Provide the [x, y] coordinate of the cell's center where the given text is located.  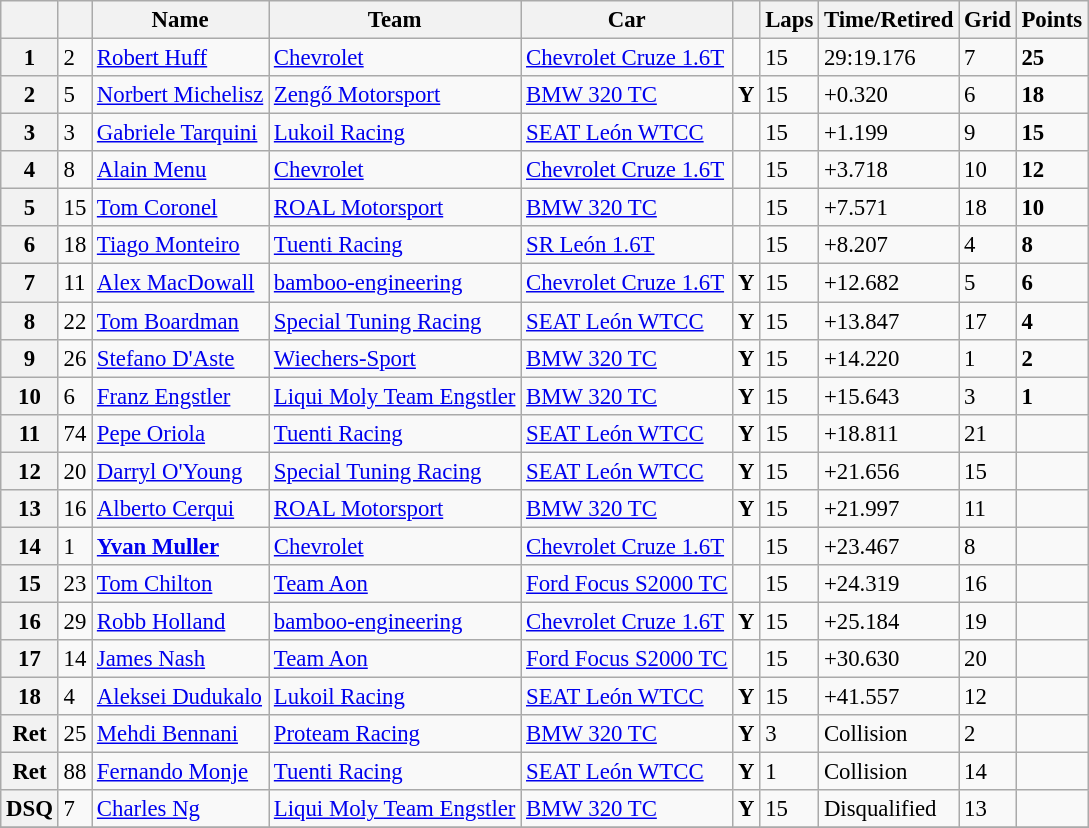
Disqualified [889, 809]
Darryl O'Young [180, 471]
+3.718 [889, 170]
Car [627, 20]
+30.630 [889, 659]
+15.643 [889, 396]
Norbert Michelisz [180, 95]
Points [1052, 20]
Team [395, 20]
+14.220 [889, 358]
Tom Coronel [180, 208]
29 [74, 621]
Alain Menu [180, 170]
Laps [790, 20]
Charles Ng [180, 809]
Pepe Oriola [180, 433]
+21.656 [889, 471]
SR León 1.6T [627, 245]
23 [74, 584]
Mehdi Bennani [180, 734]
74 [74, 433]
Alberto Cerqui [180, 509]
Time/Retired [889, 20]
Robert Huff [180, 58]
Zengő Motorsport [395, 95]
+41.557 [889, 697]
DSQ [30, 809]
+24.319 [889, 584]
Tom Chilton [180, 584]
Fernando Monje [180, 772]
Alex MacDowall [180, 283]
Stefano D'Aste [180, 358]
22 [74, 321]
Proteam Racing [395, 734]
+13.847 [889, 321]
+7.571 [889, 208]
Name [180, 20]
Grid [988, 20]
+0.320 [889, 95]
+23.467 [889, 546]
Tom Boardman [180, 321]
Robb Holland [180, 621]
Aleksei Dudukalo [180, 697]
88 [74, 772]
+18.811 [889, 433]
Wiechers-Sport [395, 358]
19 [988, 621]
Yvan Muller [180, 546]
Gabriele Tarquini [180, 133]
26 [74, 358]
Tiago Monteiro [180, 245]
29:19.176 [889, 58]
Franz Engstler [180, 396]
+25.184 [889, 621]
James Nash [180, 659]
+1.199 [889, 133]
+21.997 [889, 509]
+8.207 [889, 245]
21 [988, 433]
+12.682 [889, 283]
